Identify which cell holds the provided text, then report its [x, y] central coordinate. 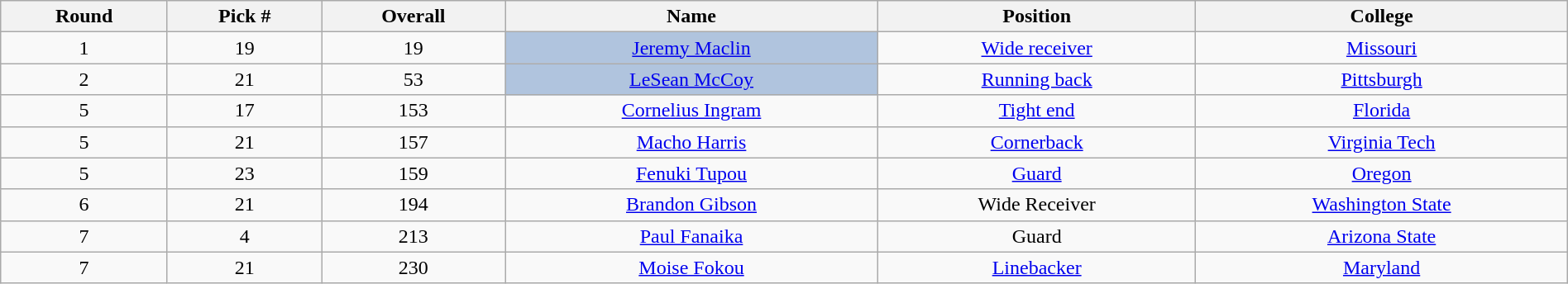
6 [84, 205]
213 [414, 236]
4 [245, 236]
Macho Harris [691, 142]
53 [414, 79]
Tight end [1037, 111]
Florida [1381, 111]
Fenuki Tupou [691, 173]
Position [1037, 17]
Round [84, 17]
Wide receiver [1037, 48]
Pick # [245, 17]
153 [414, 111]
157 [414, 142]
Overall [414, 17]
Pittsburgh [1381, 79]
Oregon [1381, 173]
159 [414, 173]
Name [691, 17]
2 [84, 79]
Maryland [1381, 267]
Cornelius Ingram [691, 111]
Missouri [1381, 48]
Linebacker [1037, 267]
Jeremy Maclin [691, 48]
1 [84, 48]
Paul Fanaika [691, 236]
Wide Receiver [1037, 205]
LeSean McCoy [691, 79]
23 [245, 173]
Arizona State [1381, 236]
Virginia Tech [1381, 142]
Cornerback [1037, 142]
Brandon Gibson [691, 205]
17 [245, 111]
Running back [1037, 79]
194 [414, 205]
Washington State [1381, 205]
Moise Fokou [691, 267]
230 [414, 267]
College [1381, 17]
